Find where the given text appears and provide that cell's center as (X, Y) coordinate. 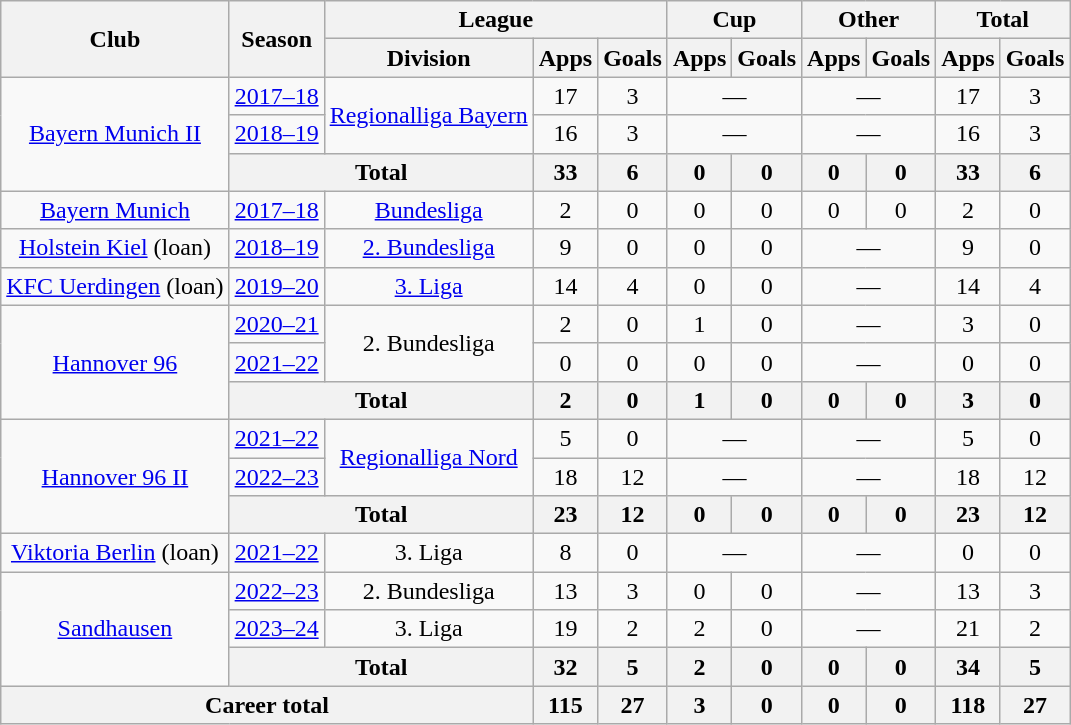
Other (869, 20)
115 (565, 705)
Hannover 96 II (115, 476)
Holstein Kiel (loan) (115, 248)
Bayern Munich (115, 210)
League (496, 20)
KFC Uerdingen (loan) (115, 286)
Hannover 96 (115, 362)
Season (276, 39)
Career total (267, 705)
Bundesliga (428, 210)
2023–24 (276, 629)
Bayern Munich II (115, 134)
2020–21 (276, 324)
34 (968, 667)
Club (115, 39)
Sandhausen (115, 629)
32 (565, 667)
Regionalliga Nord (428, 457)
19 (565, 629)
Viktoria Berlin (loan) (115, 553)
21 (968, 629)
2019–20 (276, 286)
Cup (734, 20)
Regionalliga Bayern (428, 115)
118 (968, 705)
8 (565, 553)
Division (428, 58)
